Pinpoint the cell where the given text exists, returning its [x, y] midpoint coordinate. 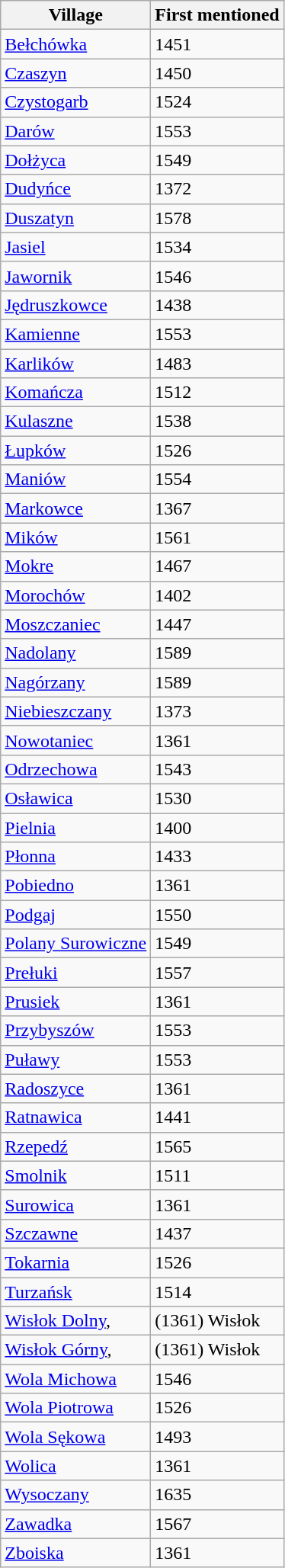
Zboiska [76, 1553]
1451 [217, 44]
1437 [217, 1233]
Nowotaniec [76, 740]
1483 [217, 364]
Tokarnia [76, 1262]
Łupków [76, 451]
Surowica [76, 1204]
1550 [217, 915]
Duszatyn [76, 218]
1372 [217, 189]
Mokre [76, 566]
Mików [76, 537]
Darów [76, 131]
1511 [217, 1175]
Odrzechowa [76, 769]
Prełuki [76, 973]
1557 [217, 973]
1467 [217, 566]
Ratnawica [76, 1117]
Moszczaniec [76, 624]
Prusiek [76, 1002]
Zawadka [76, 1524]
Wolica [76, 1466]
1433 [217, 857]
Puławy [76, 1060]
1524 [217, 102]
1400 [217, 827]
Osławica [76, 798]
Czaszyn [76, 73]
1538 [217, 422]
Polany Surowiczne [76, 944]
1493 [217, 1437]
Kulaszne [76, 422]
Wysoczany [76, 1495]
Morochów [76, 595]
Radoszyce [76, 1089]
1438 [217, 305]
1567 [217, 1524]
Dołżyca [76, 160]
Kamienne [76, 334]
1578 [217, 218]
Niebieszczany [76, 711]
Karlików [76, 364]
Komańcza [76, 393]
Markowce [76, 508]
Szczawne [76, 1233]
Wola Michowa [76, 1379]
Nagórzany [76, 682]
Dudyńce [76, 189]
Jasiel [76, 247]
1635 [217, 1495]
1512 [217, 393]
Podgaj [76, 915]
1514 [217, 1292]
Czystogarb [76, 102]
1530 [217, 798]
1534 [217, 247]
Jawornik [76, 276]
1565 [217, 1146]
Village [76, 15]
1543 [217, 769]
Wola Sękowa [76, 1437]
Nadolany [76, 653]
1402 [217, 595]
1367 [217, 508]
1554 [217, 479]
1561 [217, 537]
Smolnik [76, 1175]
Bełchówka [76, 44]
Turzańsk [76, 1292]
1447 [217, 624]
Płonna [76, 857]
Maniów [76, 479]
1441 [217, 1117]
Pobiedno [76, 886]
Wisłok Górny, [76, 1350]
First mentioned [217, 15]
Jędruszkowce [76, 305]
Rzepedź [76, 1146]
Pielnia [76, 827]
1373 [217, 711]
Wisłok Dolny, [76, 1321]
1450 [217, 73]
Przybyszów [76, 1031]
Wola Piotrowa [76, 1408]
